Search for the cell housing the specified text and yield its [x, y] center coordinate. 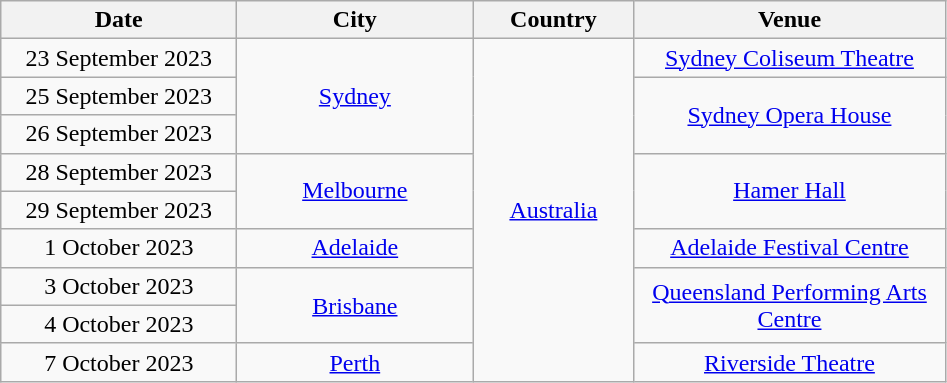
25 September 2023 [119, 96]
7 October 2023 [119, 362]
Melbourne [355, 191]
4 October 2023 [119, 324]
Adelaide [355, 248]
Country [554, 20]
Brisbane [355, 305]
28 September 2023 [119, 172]
Perth [355, 362]
23 September 2023 [119, 58]
Queensland Performing Arts Centre [790, 305]
Riverside Theatre [790, 362]
Sydney [355, 96]
Sydney Coliseum Theatre [790, 58]
3 October 2023 [119, 286]
29 September 2023 [119, 210]
City [355, 20]
26 September 2023 [119, 134]
1 October 2023 [119, 248]
Australia [554, 210]
Hamer Hall [790, 191]
Sydney Opera House [790, 115]
Date [119, 20]
Adelaide Festival Centre [790, 248]
Venue [790, 20]
